Capture the cell that displays the provided text and extract its [X, Y] central coordinate. 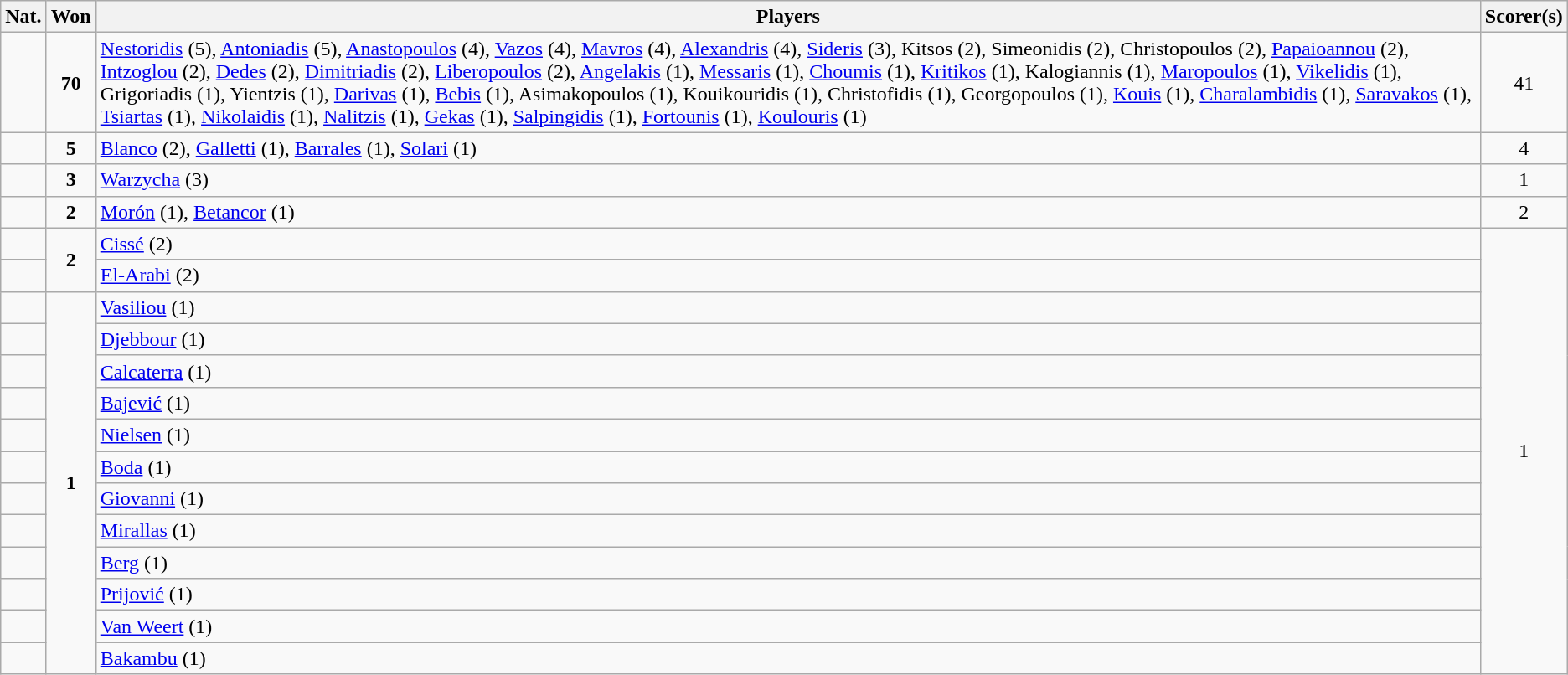
Scorer(s) [1524, 17]
Cissé (2) [787, 244]
70 [70, 82]
41 [1524, 82]
Prijović (1) [787, 595]
Players [787, 17]
5 [70, 148]
Djebbour (1) [787, 339]
Won [70, 17]
Van Weert (1) [787, 626]
El-Arabi (2) [787, 276]
Mirallas (1) [787, 531]
3 [70, 180]
Giovanni (1) [787, 499]
Blanco (2), Galletti (1), Barrales (1), Solari (1) [787, 148]
Warzycha (3) [787, 180]
Bakambu (1) [787, 658]
Vasiliou (1) [787, 307]
Nat. [23, 17]
Berg (1) [787, 563]
Bajević (1) [787, 403]
Boda (1) [787, 466]
Calcaterra (1) [787, 371]
4 [1524, 148]
Morón (1), Betancor (1) [787, 212]
Nielsen (1) [787, 435]
